Scan for the cell matching the given text and deliver its [X, Y] coordinate at center. 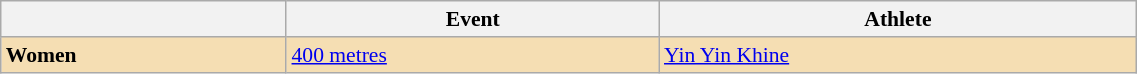
Yin Yin Khine [898, 55]
Event [472, 19]
400 metres [472, 55]
Women [144, 55]
Athlete [898, 19]
